Provide the (X, Y) coordinate of the cell's center where the given text is located.  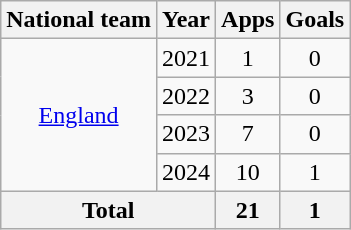
2024 (186, 172)
England (79, 115)
Total (108, 210)
2023 (186, 134)
3 (248, 96)
Apps (248, 20)
2021 (186, 58)
Year (186, 20)
10 (248, 172)
Goals (315, 20)
21 (248, 210)
2022 (186, 96)
7 (248, 134)
National team (79, 20)
